From the cell containing the given text, extract its center point as [x, y] coordinate. 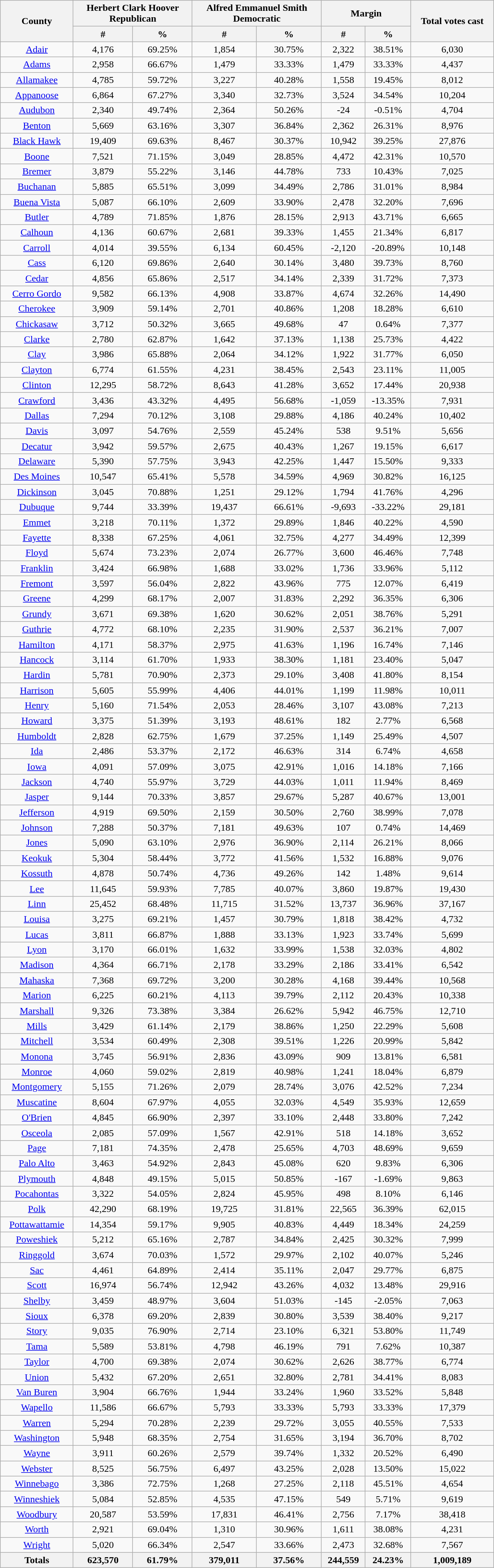
4,437 [452, 65]
Mahaska [37, 980]
36.96% [388, 904]
2,701 [224, 309]
51.39% [162, 721]
2,822 [224, 583]
8,976 [452, 125]
60.26% [162, 1453]
0.64% [388, 324]
1,455 [343, 233]
53.59% [162, 1514]
40.83% [289, 1224]
46.75% [388, 1011]
Clayton [37, 370]
1,558 [343, 80]
17,831 [224, 1514]
1,138 [343, 339]
7,373 [452, 278]
5,674 [103, 553]
40.28% [289, 80]
3,146 [224, 171]
5,020 [103, 1545]
66.13% [162, 293]
31.72% [388, 278]
9,076 [452, 858]
5,669 [103, 125]
33.87% [289, 293]
12,710 [452, 1011]
1,199 [343, 690]
3,745 [103, 1056]
56.74% [162, 1285]
31.65% [289, 1438]
2,235 [224, 629]
69.72% [162, 980]
3,597 [103, 583]
8,083 [452, 1377]
20,587 [103, 1514]
58.37% [162, 644]
60.45% [289, 248]
7,521 [103, 156]
19.45% [388, 80]
56.75% [162, 1469]
2,824 [224, 1194]
Pocahontas [37, 1194]
32.20% [388, 202]
7,166 [452, 767]
2,085 [103, 1133]
Mitchell [37, 1041]
61.14% [162, 1026]
33.29% [289, 965]
6,497 [224, 1469]
Kossuth [37, 873]
Hamilton [37, 644]
8,604 [103, 1102]
1,922 [343, 354]
32.26% [388, 293]
24,259 [452, 1224]
3,729 [224, 782]
3,408 [343, 675]
35.11% [289, 1270]
4,495 [224, 400]
4,549 [343, 1102]
5,948 [103, 1438]
70.90% [162, 675]
70.28% [162, 1423]
40.67% [388, 797]
Fremont [37, 583]
Marshall [37, 1011]
31.81% [289, 1209]
4,186 [343, 415]
50.37% [162, 827]
53.81% [162, 1346]
6,030 [452, 49]
O'Brien [37, 1117]
7,078 [452, 812]
34.84% [289, 1240]
56.91% [162, 1056]
12,295 [103, 385]
1,688 [224, 568]
Calhoun [37, 233]
58.44% [162, 858]
4,878 [103, 873]
44.78% [289, 171]
Crawford [37, 400]
Clay [37, 354]
2,179 [224, 1026]
24.23% [388, 1560]
2,547 [224, 1545]
3,665 [224, 324]
Ida [37, 751]
4,364 [103, 965]
30.32% [388, 1240]
74.35% [162, 1148]
33.96% [388, 568]
3,386 [103, 1484]
38.77% [388, 1362]
2,322 [343, 49]
Bremer [37, 171]
Worth [37, 1530]
6,817 [452, 233]
2,053 [224, 706]
3,049 [224, 156]
6,225 [103, 995]
31.83% [289, 599]
68.19% [162, 1209]
42,290 [103, 1209]
7,007 [452, 629]
37.13% [289, 339]
37.25% [289, 736]
12,399 [452, 538]
5,084 [103, 1499]
4,785 [103, 80]
2,028 [343, 1469]
Hardin [37, 675]
2,178 [224, 965]
6,610 [452, 309]
5,942 [343, 1011]
67.25% [162, 538]
19,430 [452, 888]
69.86% [162, 263]
58.72% [162, 385]
37,167 [452, 904]
19,725 [224, 1209]
71.15% [162, 156]
31.90% [289, 629]
3,076 [343, 1087]
7,063 [452, 1301]
19.87% [388, 888]
5,160 [103, 706]
46.63% [289, 751]
2,239 [224, 1423]
61.79% [162, 1560]
19.15% [388, 446]
11,005 [452, 370]
4,296 [452, 492]
2,913 [343, 217]
36.35% [388, 599]
7,242 [452, 1117]
6,879 [452, 1072]
-167 [343, 1178]
30.96% [289, 1530]
25.73% [388, 339]
4,277 [343, 538]
5,047 [452, 660]
Dickinson [37, 492]
69.20% [162, 1316]
733 [343, 171]
36.70% [388, 1438]
5,885 [103, 186]
4,908 [224, 293]
Jones [37, 843]
7,377 [452, 324]
8,984 [452, 186]
Iowa [37, 767]
69.04% [162, 1530]
4,472 [343, 156]
2,787 [224, 1240]
2,425 [343, 1240]
1,876 [224, 217]
8,012 [452, 80]
3,459 [103, 1301]
5,212 [103, 1240]
9,659 [452, 1148]
5,291 [452, 614]
Wright [37, 1545]
11,586 [103, 1407]
Henry [37, 706]
8,525 [103, 1469]
2,921 [103, 1530]
67.27% [162, 95]
33.41% [388, 965]
7,234 [452, 1087]
22,565 [343, 1209]
4,802 [452, 950]
6,665 [452, 217]
2,675 [224, 446]
47.15% [289, 1499]
40.43% [289, 446]
38.51% [388, 49]
Monroe [37, 1072]
10,148 [452, 248]
Pottawattamie [37, 1224]
69.25% [162, 49]
12.07% [388, 583]
Howard [37, 721]
3,275 [103, 919]
1,241 [343, 1072]
Warren [37, 1423]
60.21% [162, 995]
27,876 [452, 141]
48.97% [162, 1301]
791 [343, 1346]
4,461 [103, 1270]
65.51% [162, 186]
43.26% [289, 1285]
Chickasaw [37, 324]
48.61% [289, 721]
7,213 [452, 706]
9,144 [103, 797]
Sioux [37, 1316]
2,626 [343, 1362]
68.48% [162, 904]
10.43% [388, 171]
2,681 [224, 233]
50.74% [162, 873]
3,524 [343, 95]
5,842 [452, 1041]
9.83% [388, 1163]
40.22% [388, 522]
72.75% [162, 1484]
56.68% [289, 400]
2,373 [224, 675]
38.30% [289, 660]
8,066 [452, 843]
-1,059 [343, 400]
623,570 [103, 1560]
4,732 [452, 919]
4,658 [452, 751]
18.04% [388, 1072]
38.86% [289, 1026]
Margin [366, 14]
2,640 [224, 263]
34.41% [388, 1377]
Clinton [37, 385]
62.87% [162, 339]
39.55% [162, 248]
Palo Alto [37, 1163]
10,011 [452, 690]
5,112 [452, 568]
Benton [37, 125]
56.04% [162, 583]
1,268 [224, 1484]
-33.22% [388, 507]
4,674 [343, 293]
39.33% [289, 233]
7,931 [452, 400]
4,136 [103, 233]
14,490 [452, 293]
41.80% [388, 675]
Black Hawk [37, 141]
59.57% [162, 446]
Guthrie [37, 629]
9,905 [224, 1224]
13,737 [343, 904]
30.28% [289, 980]
28.74% [289, 1087]
3,424 [103, 568]
Osceola [37, 1133]
2,609 [224, 202]
23.40% [388, 660]
2,473 [343, 1545]
2,079 [224, 1087]
Jefferson [37, 812]
7,785 [224, 888]
64.89% [162, 1270]
620 [343, 1163]
2,958 [103, 65]
44.01% [289, 690]
54.76% [162, 431]
3,227 [224, 80]
41.56% [289, 858]
70.03% [162, 1255]
2,102 [343, 1255]
2,579 [224, 1453]
15,022 [452, 1469]
Fayette [37, 538]
2,007 [224, 599]
518 [343, 1133]
Alfred Emmanuel SmithDemocratic [257, 14]
25.65% [289, 1148]
3,170 [103, 950]
1,310 [224, 1530]
-1.69% [388, 1178]
Wapello [37, 1407]
38.99% [388, 812]
54.92% [162, 1163]
49.26% [289, 873]
5,578 [224, 477]
6,617 [452, 446]
40.55% [388, 1423]
26.31% [388, 125]
7,999 [452, 1240]
25,452 [103, 904]
3,097 [103, 431]
Monona [37, 1056]
13.48% [388, 1285]
7,748 [452, 553]
2,786 [343, 186]
2,819 [224, 1072]
4,032 [343, 1285]
4,168 [343, 980]
2,839 [224, 1316]
1,632 [224, 950]
26.62% [289, 1011]
Wayne [37, 1453]
36.39% [388, 1209]
Poweshiek [37, 1240]
5,589 [103, 1346]
19,409 [103, 141]
2,836 [224, 1056]
66.34% [162, 1545]
-24 [343, 110]
48.69% [388, 1148]
68.35% [162, 1438]
9,217 [452, 1316]
55.97% [162, 782]
9,582 [103, 293]
1,208 [343, 309]
2,172 [224, 751]
73.23% [162, 553]
66.98% [162, 568]
1,226 [343, 1041]
1,196 [343, 644]
3,857 [224, 797]
5,090 [103, 843]
-20.89% [388, 248]
43.71% [388, 217]
3,322 [103, 1194]
Lucas [37, 935]
2,064 [224, 354]
Adair [37, 49]
2,754 [224, 1438]
Emmet [37, 522]
65.86% [162, 278]
Madison [37, 965]
12,942 [224, 1285]
1,251 [224, 492]
2,340 [103, 110]
3,436 [103, 400]
11,715 [224, 904]
6,542 [452, 965]
7,696 [452, 202]
4,845 [103, 1117]
60.49% [162, 1041]
29.97% [289, 1255]
3,539 [343, 1316]
3,107 [343, 706]
6,419 [452, 583]
35.93% [388, 1102]
27.25% [289, 1484]
5,304 [103, 858]
1,567 [224, 1133]
Page [37, 1148]
10,568 [452, 980]
36.21% [388, 629]
3,480 [343, 263]
13,001 [452, 797]
55.22% [162, 171]
53.80% [388, 1331]
3,671 [103, 614]
Taylor [37, 1362]
Washington [37, 1438]
Jackson [37, 782]
8,643 [224, 385]
7,533 [452, 1423]
2,364 [224, 110]
11,749 [452, 1331]
Delaware [37, 461]
4,590 [452, 522]
23.10% [289, 1331]
8,469 [452, 782]
46.46% [388, 553]
-2,120 [343, 248]
Union [37, 1377]
3,600 [343, 553]
29,181 [452, 507]
Audubon [37, 110]
Sac [37, 1270]
1,016 [343, 767]
3,045 [103, 492]
1,794 [343, 492]
7,146 [452, 644]
3,604 [224, 1301]
43.32% [162, 400]
38.42% [388, 919]
Des Moines [37, 477]
3,860 [343, 888]
549 [343, 1499]
61.70% [162, 660]
107 [343, 827]
36.90% [289, 843]
32.80% [289, 1377]
66.87% [162, 935]
57.75% [162, 461]
3,909 [103, 309]
2,543 [343, 370]
38.08% [388, 1530]
1,620 [224, 614]
1,933 [224, 660]
4,654 [452, 1484]
1,944 [224, 1392]
2,537 [343, 629]
1,888 [224, 935]
71.54% [162, 706]
4,535 [224, 1499]
498 [343, 1194]
34.12% [289, 354]
3,384 [224, 1011]
43.96% [289, 583]
Herbert Clark HooverRepublican [133, 14]
5,605 [103, 690]
33.66% [289, 1545]
Mills [37, 1026]
9.51% [388, 431]
9,333 [452, 461]
49.74% [162, 110]
8,467 [224, 141]
4,014 [103, 248]
3,674 [103, 1255]
2,781 [343, 1377]
54.05% [162, 1194]
5,015 [224, 1178]
5,848 [452, 1392]
11,645 [103, 888]
Humboldt [37, 736]
4,704 [452, 110]
18.34% [388, 1224]
7,567 [452, 1545]
22.29% [388, 1026]
32.68% [388, 1545]
Montgomery [37, 1087]
39.51% [289, 1041]
4,091 [103, 767]
Louisa [37, 919]
45.95% [289, 1194]
63.10% [162, 843]
61.55% [162, 370]
30.75% [289, 49]
20.43% [388, 995]
34.54% [388, 95]
3,534 [103, 1041]
5,155 [103, 1087]
Ringgold [37, 1255]
39.74% [289, 1453]
6,490 [452, 1453]
1,011 [343, 782]
2.77% [388, 721]
49.15% [162, 1178]
28.85% [289, 156]
3,986 [103, 354]
39.25% [388, 141]
29.67% [289, 797]
28.15% [289, 217]
9,863 [452, 1178]
5,287 [343, 797]
5,656 [452, 431]
2,651 [224, 1377]
10,402 [452, 415]
Winneshiek [37, 1499]
1,572 [224, 1255]
15.50% [388, 461]
Cedar [37, 278]
2,047 [343, 1270]
62.75% [162, 736]
19,437 [224, 507]
4,299 [103, 599]
2,186 [343, 965]
2,362 [343, 125]
6,146 [452, 1194]
9,035 [103, 1331]
6,321 [343, 1331]
7.17% [388, 1514]
1,818 [343, 919]
6,864 [103, 95]
Webster [37, 1469]
-2.05% [388, 1301]
40.98% [289, 1072]
Lee [37, 888]
3,811 [103, 935]
41.28% [289, 385]
2,159 [224, 812]
69.50% [162, 812]
3,114 [103, 660]
Plymouth [37, 1178]
3,375 [103, 721]
16,974 [103, 1285]
34.14% [289, 278]
1,250 [343, 1026]
26.77% [289, 553]
8,338 [103, 538]
3,307 [224, 125]
Carroll [37, 248]
10,942 [343, 141]
29.10% [289, 675]
3,193 [224, 721]
16,125 [452, 477]
1,009,189 [452, 1560]
2,448 [343, 1117]
Davis [37, 431]
10,570 [452, 156]
5,390 [103, 461]
3,108 [224, 415]
5,608 [452, 1026]
71.85% [162, 217]
21.34% [388, 233]
1,532 [343, 858]
Total votes cast [452, 21]
3,879 [103, 171]
66.01% [162, 950]
43.09% [289, 1056]
50.32% [162, 324]
20.52% [388, 1453]
33.74% [388, 935]
Appanoose [37, 95]
17,379 [452, 1407]
9,744 [103, 507]
1,267 [343, 446]
Cherokee [37, 309]
Franklin [37, 568]
65.41% [162, 477]
45.08% [289, 1163]
52.85% [162, 1499]
Muscatine [37, 1102]
70.88% [162, 492]
29.89% [289, 522]
142 [343, 873]
8.10% [388, 1194]
45.24% [289, 431]
2,292 [343, 599]
7.62% [388, 1346]
2,975 [224, 644]
1,457 [224, 919]
3,075 [224, 767]
314 [343, 751]
30.37% [289, 141]
29.77% [388, 1270]
4,740 [103, 782]
2,828 [103, 736]
Dubuque [37, 507]
66.71% [162, 965]
33.39% [162, 507]
18.28% [388, 309]
2,714 [224, 1331]
1,611 [343, 1530]
Dallas [37, 415]
76.90% [162, 1331]
Harrison [37, 690]
Shelby [37, 1301]
10,338 [452, 995]
Clarke [37, 339]
59.14% [162, 309]
4,449 [343, 1224]
53.37% [162, 751]
7,025 [452, 171]
31.52% [289, 904]
51.03% [289, 1301]
37.56% [289, 1560]
23.11% [388, 370]
3,943 [224, 461]
Cass [37, 263]
69.63% [162, 141]
4,061 [224, 538]
34.59% [289, 477]
Jasper [37, 797]
4,848 [103, 1178]
4,406 [224, 690]
2,118 [343, 1484]
59.72% [162, 80]
70.12% [162, 415]
63.16% [162, 125]
3,772 [224, 858]
42.25% [289, 461]
2,760 [343, 812]
62,015 [452, 1209]
70.11% [162, 522]
10,547 [103, 477]
67.97% [162, 1102]
3,942 [103, 446]
40.24% [388, 415]
5,246 [452, 1255]
29.72% [289, 1423]
31.77% [388, 354]
538 [343, 431]
2,486 [103, 751]
69.21% [162, 919]
6,050 [452, 354]
38.76% [388, 614]
3,463 [103, 1163]
30.14% [289, 263]
Marion [37, 995]
3,712 [103, 324]
9,619 [452, 1499]
Allamakee [37, 80]
7,288 [103, 827]
5,432 [103, 1377]
4,060 [103, 1072]
1,642 [224, 339]
40.86% [289, 309]
3,904 [103, 1392]
47 [343, 324]
1,923 [343, 935]
County [37, 21]
39.73% [388, 263]
65.88% [162, 354]
3,429 [103, 1026]
4,176 [103, 49]
4,700 [103, 1362]
6.74% [388, 751]
33.10% [289, 1117]
Johnson [37, 827]
182 [343, 721]
50.85% [289, 1178]
29.88% [289, 415]
6,378 [103, 1316]
Adams [37, 65]
2,339 [343, 278]
909 [343, 1056]
Tama [37, 1346]
29.12% [289, 492]
3,099 [224, 186]
4,798 [224, 1346]
4,919 [103, 812]
4,969 [343, 477]
33.13% [289, 935]
5,699 [452, 935]
46.19% [289, 1346]
4,772 [103, 629]
-0.51% [388, 110]
2,414 [224, 1270]
Keokuk [37, 858]
2,756 [343, 1514]
13.81% [388, 1056]
1,149 [343, 736]
41.63% [289, 644]
16.88% [388, 858]
8,702 [452, 1438]
59.17% [162, 1224]
42.31% [388, 156]
38.40% [388, 1316]
4,055 [224, 1102]
2,843 [224, 1163]
-13.35% [388, 400]
20.99% [388, 1041]
6,875 [452, 1270]
68.10% [162, 629]
17.44% [388, 385]
2,308 [224, 1041]
10,204 [452, 95]
6,568 [452, 721]
2,397 [224, 1117]
4,703 [343, 1148]
67.20% [162, 1377]
38,418 [452, 1514]
28.46% [289, 706]
65.16% [162, 1240]
Winnebago [37, 1484]
3,194 [343, 1438]
33.02% [289, 568]
49.63% [289, 827]
11.94% [388, 782]
68.17% [162, 599]
9,614 [452, 873]
3,200 [224, 980]
Decatur [37, 446]
1,846 [343, 522]
Butler [37, 217]
33.80% [388, 1117]
1,332 [343, 1453]
Scott [37, 1285]
5,781 [103, 675]
5,294 [103, 1423]
Buchanan [37, 186]
4,507 [452, 736]
8,154 [452, 675]
Woodbury [37, 1514]
Polk [37, 1209]
26.21% [388, 843]
71.26% [162, 1087]
4,789 [103, 217]
Story [37, 1331]
2,051 [343, 614]
Van Buren [37, 1392]
3,911 [103, 1453]
3,340 [224, 95]
32.73% [289, 95]
13.50% [388, 1469]
31.01% [388, 186]
25.49% [388, 736]
1,538 [343, 950]
244,559 [343, 1560]
4,171 [103, 644]
12,659 [452, 1102]
1.48% [388, 873]
2,976 [224, 843]
1,736 [343, 568]
Linn [37, 904]
Buena Vista [37, 202]
Totals [37, 1560]
30.80% [289, 1316]
49.68% [289, 324]
Floyd [37, 553]
66.10% [162, 202]
41.76% [388, 492]
33.99% [289, 950]
2,517 [224, 278]
1,679 [224, 736]
6,120 [103, 263]
Lyon [37, 950]
66.61% [289, 507]
33.52% [388, 1392]
4,856 [103, 278]
33.24% [289, 1392]
44.03% [289, 782]
Boone [37, 156]
5,087 [103, 202]
1,372 [224, 522]
4,736 [224, 873]
6,134 [224, 248]
7,294 [103, 415]
55.99% [162, 690]
16.74% [388, 644]
42.52% [388, 1087]
59.02% [162, 1072]
9,326 [103, 1011]
5.71% [388, 1499]
0.74% [388, 827]
6,581 [452, 1056]
32.75% [289, 538]
14,354 [103, 1224]
1,447 [343, 461]
73.38% [162, 1011]
66.90% [162, 1117]
8,760 [452, 263]
1,960 [343, 1392]
-145 [343, 1301]
4,422 [452, 339]
39.79% [289, 995]
46.41% [289, 1514]
7,368 [103, 980]
1,181 [343, 660]
36.84% [289, 125]
Grundy [37, 614]
43.25% [289, 1469]
775 [343, 583]
43.08% [388, 706]
38.45% [289, 370]
30.50% [289, 812]
33.90% [289, 202]
29,916 [452, 1285]
39.44% [388, 980]
70.33% [162, 797]
30.79% [289, 919]
3,218 [103, 522]
2,114 [343, 843]
11.98% [388, 690]
30.82% [388, 477]
4,113 [224, 995]
379,011 [224, 1560]
50.26% [289, 110]
20,938 [452, 385]
1,854 [224, 49]
60.67% [162, 233]
Greene [37, 599]
Hancock [37, 660]
3,055 [343, 1423]
14,469 [452, 827]
2,559 [224, 431]
66.76% [162, 1392]
Cerro Gordo [37, 293]
59.93% [162, 888]
2,112 [343, 995]
-9,693 [343, 507]
45.51% [388, 1484]
2,780 [103, 339]
10,387 [452, 1346]
